Determine the [X, Y] coordinate at the center of the cell enclosing the given text.  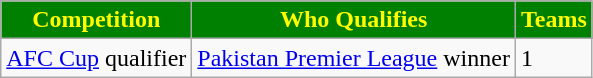
AFC Cup qualifier [96, 58]
Teams [554, 20]
Who Qualifies [354, 20]
1 [554, 58]
Pakistan Premier League winner [354, 58]
Competition [96, 20]
